Capture the cell that displays the provided text and extract its [x, y] central coordinate. 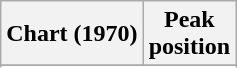
Chart (1970) [72, 34]
Peakposition [189, 34]
